Return the (x, y) coordinate for the center point of the cell that contains the specified text.  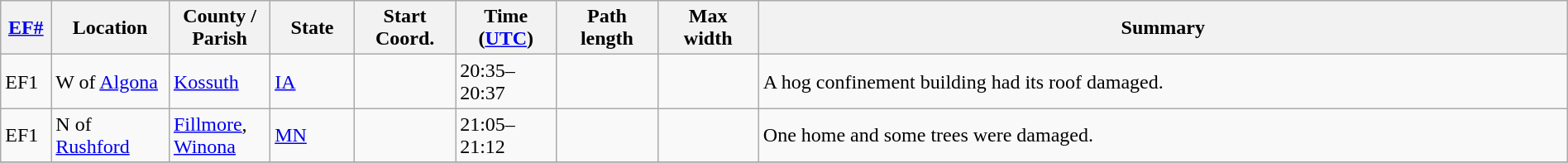
State (313, 28)
One home and some trees were damaged. (1163, 136)
County / Parish (219, 28)
Fillmore, Winona (219, 136)
Max width (708, 28)
Summary (1163, 28)
Kossuth (219, 81)
MN (313, 136)
A hog confinement building had its roof damaged. (1163, 81)
21:05–21:12 (506, 136)
Time (UTC) (506, 28)
W of Algona (111, 81)
Start Coord. (404, 28)
IA (313, 81)
20:35–20:37 (506, 81)
Location (111, 28)
EF# (26, 28)
Path length (607, 28)
N of Rushford (111, 136)
